Capture the cell that displays the provided text and extract its [X, Y] central coordinate. 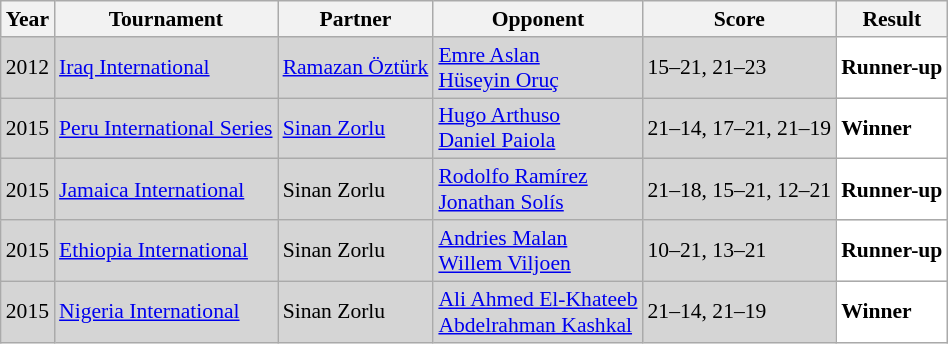
Result [892, 19]
Jamaica International [166, 190]
Peru International Series [166, 128]
Score [740, 19]
Andries Malan Willem Viljoen [538, 250]
10–21, 13–21 [740, 250]
Ali Ahmed El-Khateeb Abdelrahman Kashkal [538, 312]
15–21, 21–23 [740, 68]
Ethiopia International [166, 250]
Partner [356, 19]
21–14, 17–21, 21–19 [740, 128]
21–18, 15–21, 12–21 [740, 190]
Hugo Arthuso Daniel Paiola [538, 128]
Year [28, 19]
Tournament [166, 19]
21–14, 21–19 [740, 312]
Rodolfo Ramírez Jonathan Solís [538, 190]
Ramazan Öztürk [356, 68]
Opponent [538, 19]
Emre Aslan Hüseyin Oruç [538, 68]
2012 [28, 68]
Nigeria International [166, 312]
Iraq International [166, 68]
